Scan for the cell matching the given text and deliver its (X, Y) coordinate at center. 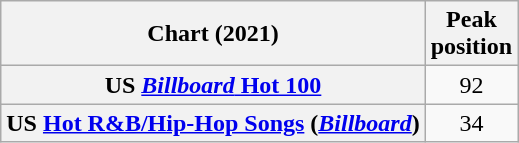
US Hot R&B/Hip-Hop Songs (Billboard) (213, 123)
34 (471, 123)
Chart (2021) (213, 34)
Peakposition (471, 34)
92 (471, 85)
US Billboard Hot 100 (213, 85)
